Scan for the cell matching the given text and deliver its [X, Y] coordinate at center. 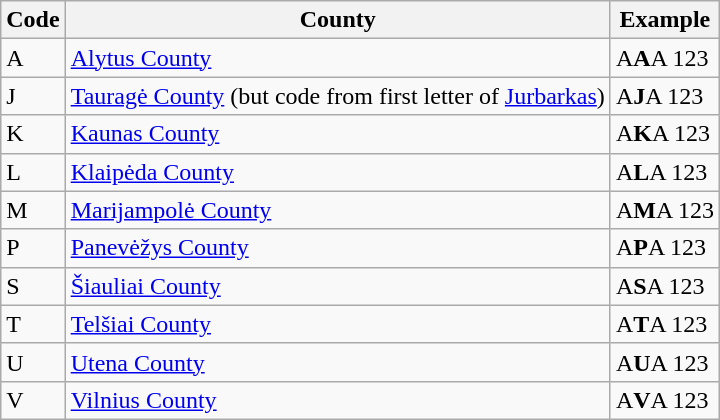
AJA 123 [664, 96]
ALA 123 [664, 172]
U [33, 362]
Utena County [338, 362]
L [33, 172]
T [33, 324]
P [33, 248]
AKA 123 [664, 134]
APA 123 [664, 248]
AUA 123 [664, 362]
Šiauliai County [338, 286]
Telšiai County [338, 324]
ATA 123 [664, 324]
J [33, 96]
AMA 123 [664, 210]
ASA 123 [664, 286]
AAA 123 [664, 58]
A [33, 58]
Code [33, 20]
M [33, 210]
K [33, 134]
Kaunas County [338, 134]
V [33, 400]
AVA 123 [664, 400]
County [338, 20]
Tauragė County (but code from first letter of Jurbarkas) [338, 96]
Vilnius County [338, 400]
S [33, 286]
Marijampolė County [338, 210]
Klaipėda County [338, 172]
Example [664, 20]
Panevėžys County [338, 248]
Alytus County [338, 58]
